Pinpoint the cell where the given text exists, returning its [x, y] midpoint coordinate. 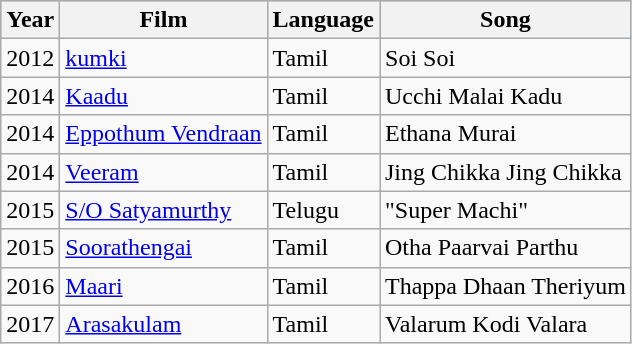
Year [30, 20]
Thappa Dhaan Theriyum [506, 286]
Ethana Murai [506, 134]
Jing Chikka Jing Chikka [506, 172]
2016 [30, 286]
Film [164, 20]
S/O Satyamurthy [164, 210]
Otha Paarvai Parthu [506, 248]
"Super Machi" [506, 210]
Soorathengai [164, 248]
2012 [30, 58]
2017 [30, 324]
Soi Soi [506, 58]
Valarum Kodi Valara [506, 324]
kumki [164, 58]
Telugu [323, 210]
Ucchi Malai Kadu [506, 96]
Arasakulam [164, 324]
Song [506, 20]
Eppothum Vendraan [164, 134]
Kaadu [164, 96]
Veeram [164, 172]
Language [323, 20]
Maari [164, 286]
